Determine the [x, y] coordinate at the center of the cell enclosing the given text.  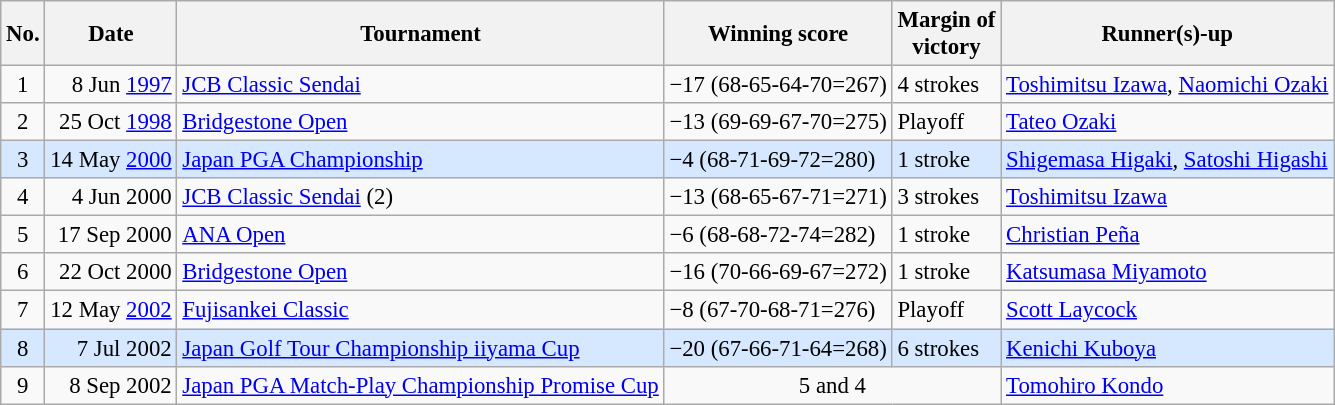
4 Jun 2000 [111, 197]
Katsumasa Miyamoto [1168, 273]
3 [23, 160]
Japan PGA Match-Play Championship Promise Cup [420, 385]
5 [23, 235]
Shigemasa Higaki, Satoshi Higashi [1168, 160]
Scott Laycock [1168, 310]
Japan PGA Championship [420, 160]
Fujisankei Classic [420, 310]
JCB Classic Sendai (2) [420, 197]
ANA Open [420, 235]
Kenichi Kuboya [1168, 348]
No. [23, 34]
12 May 2002 [111, 310]
7 [23, 310]
8 Sep 2002 [111, 385]
17 Sep 2000 [111, 235]
4 strokes [946, 85]
Japan Golf Tour Championship iiyama Cup [420, 348]
1 [23, 85]
Date [111, 34]
6 [23, 273]
9 [23, 385]
3 strokes [946, 197]
Tournament [420, 34]
Winning score [778, 34]
2 [23, 122]
Margin ofvictory [946, 34]
4 [23, 197]
8 [23, 348]
6 strokes [946, 348]
8 Jun 1997 [111, 85]
Christian Peña [1168, 235]
Tateo Ozaki [1168, 122]
25 Oct 1998 [111, 122]
−6 (68-68-72-74=282) [778, 235]
Toshimitsu Izawa, Naomichi Ozaki [1168, 85]
7 Jul 2002 [111, 348]
5 and 4 [832, 385]
Runner(s)-up [1168, 34]
22 Oct 2000 [111, 273]
Tomohiro Kondo [1168, 385]
−8 (67-70-68-71=276) [778, 310]
−13 (69-69-67-70=275) [778, 122]
Toshimitsu Izawa [1168, 197]
−4 (68-71-69-72=280) [778, 160]
−13 (68-65-67-71=271) [778, 197]
−17 (68-65-64-70=267) [778, 85]
JCB Classic Sendai [420, 85]
−16 (70-66-69-67=272) [778, 273]
−20 (67-66-71-64=268) [778, 348]
14 May 2000 [111, 160]
